Find where the given text appears and provide that cell's center as [x, y] coordinate. 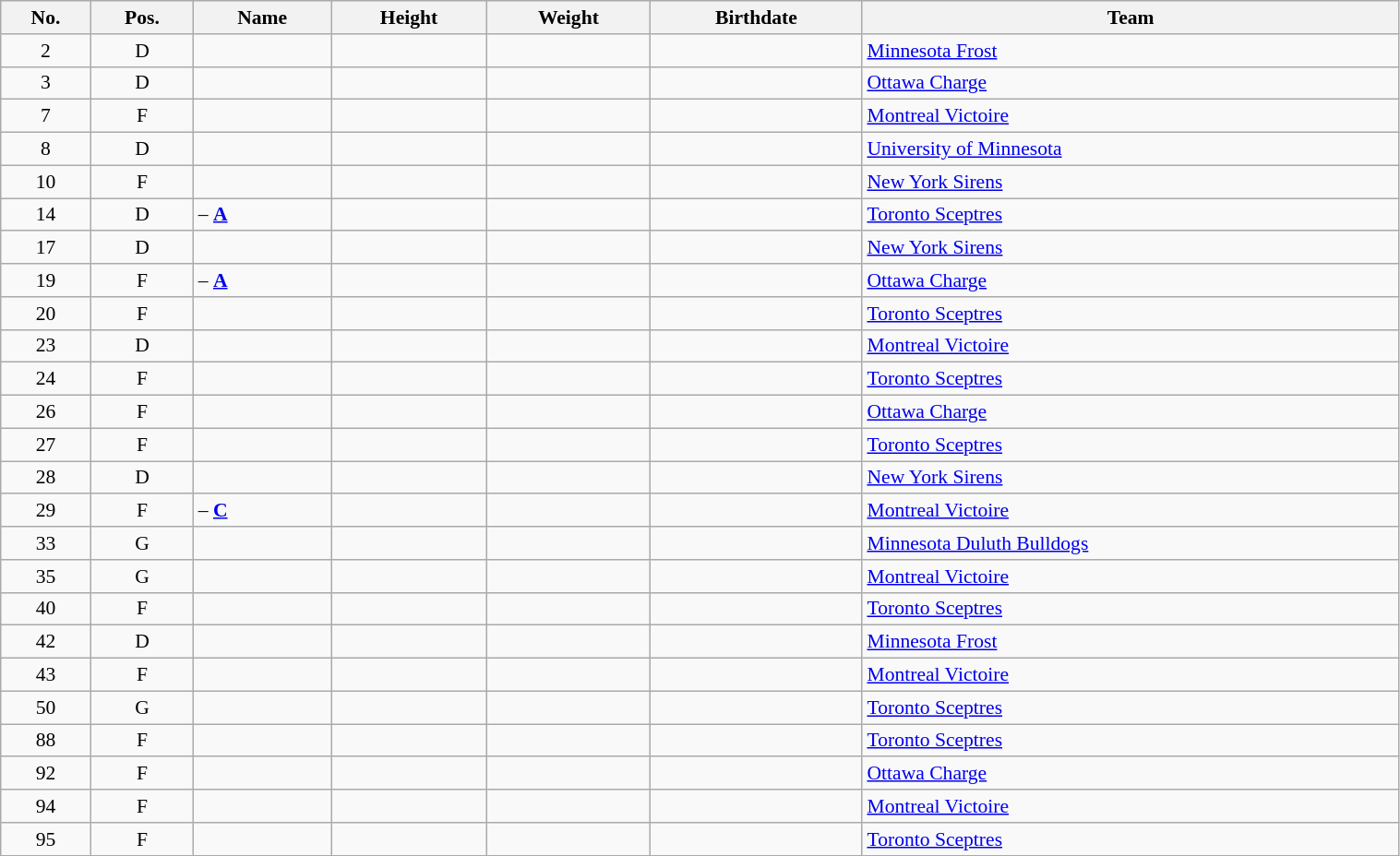
35 [46, 577]
– C [262, 511]
14 [46, 215]
19 [46, 280]
3 [46, 83]
Weight [568, 18]
20 [46, 314]
26 [46, 412]
7 [46, 116]
92 [46, 774]
29 [46, 511]
Team [1131, 18]
33 [46, 543]
24 [46, 379]
50 [46, 707]
94 [46, 806]
Name [262, 18]
40 [46, 609]
Minnesota Duluth Bulldogs [1131, 543]
42 [46, 642]
27 [46, 445]
Height [410, 18]
University of Minnesota [1131, 149]
28 [46, 478]
8 [46, 149]
2 [46, 51]
23 [46, 346]
Birthdate [756, 18]
Pos. [142, 18]
No. [46, 18]
17 [46, 248]
43 [46, 675]
95 [46, 839]
10 [46, 182]
88 [46, 741]
